Provide the (x, y) coordinate of the cell's center where the given text is located.  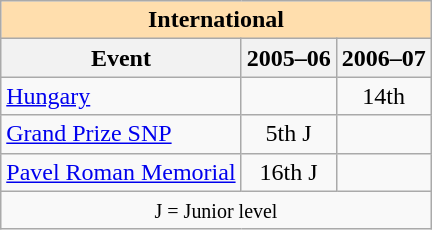
2005–06 (288, 58)
14th (384, 96)
5th J (288, 134)
16th J (288, 172)
J = Junior level (216, 210)
Pavel Roman Memorial (121, 172)
International (216, 20)
Grand Prize SNP (121, 134)
Event (121, 58)
2006–07 (384, 58)
Hungary (121, 96)
